Determine the (X, Y) coordinate at the center of the cell enclosing the given text.  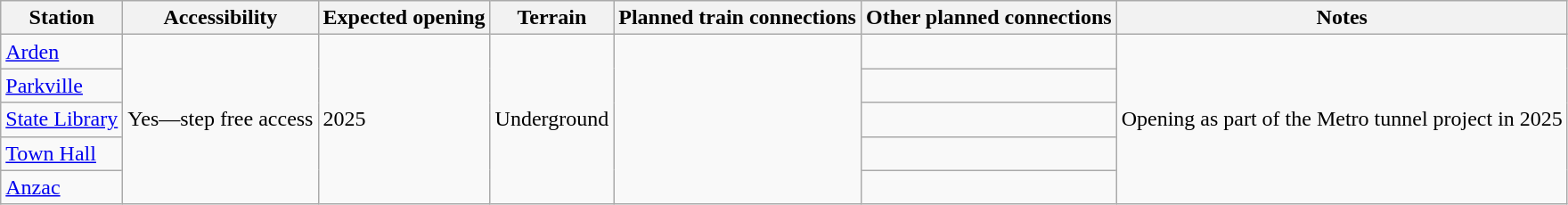
Yes—step free access (221, 119)
Notes (1342, 18)
Anzac (62, 187)
Town Hall (62, 153)
2025 (404, 119)
State Library (62, 119)
Planned train connections (738, 18)
Parkville (62, 86)
Accessibility (221, 18)
Arden (62, 52)
Terrain (552, 18)
Other planned connections (989, 18)
Opening as part of the Metro tunnel project in 2025 (1342, 119)
Station (62, 18)
Expected opening (404, 18)
Underground (552, 119)
